Determine the [X, Y] coordinate at the center of the cell enclosing the given text.  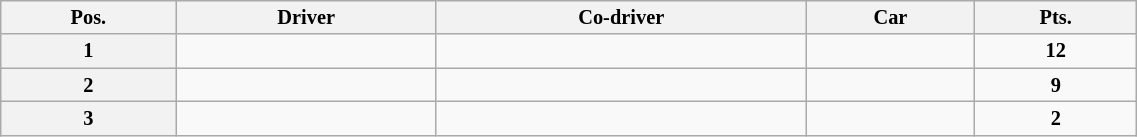
12 [1056, 51]
1 [88, 51]
Pos. [88, 17]
Driver [306, 17]
Car [890, 17]
9 [1056, 85]
3 [88, 118]
Co-driver [621, 17]
Pts. [1056, 17]
